Pinpoint the cell where the given text exists, returning its (X, Y) midpoint coordinate. 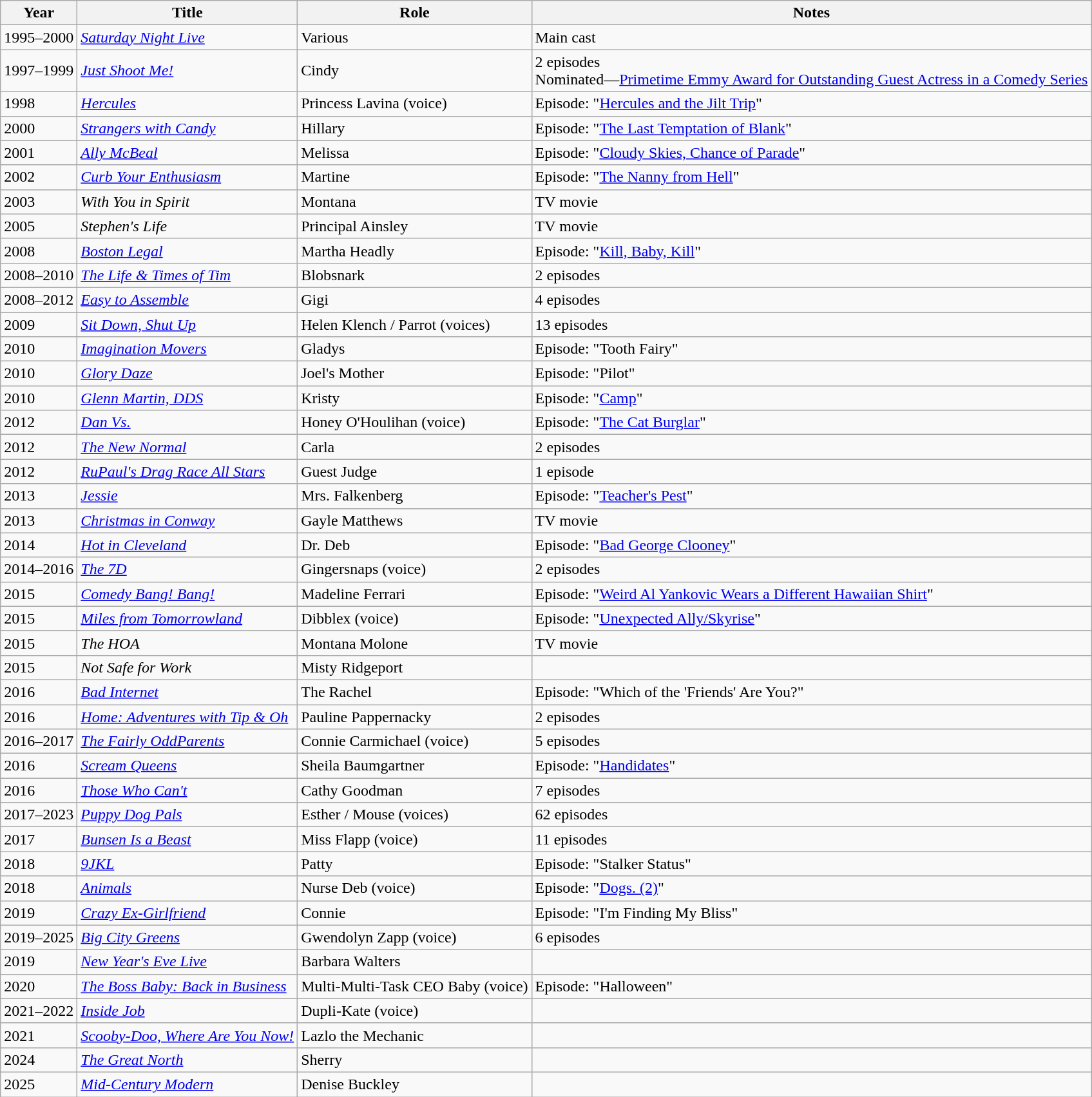
2021–2022 (39, 1011)
Gigi (415, 300)
Episode: "Cloudy Skies, Chance of Parade" (812, 153)
Joel's Mother (415, 374)
1997–1999 (39, 71)
Curb Your Enthusiasm (187, 177)
Imagination Movers (187, 349)
Nurse Deb (voice) (415, 888)
11 episodes (812, 839)
Helen Klench / Parrot (voices) (415, 324)
9JKL (187, 864)
The Rachel (415, 692)
Episode: "Stalker Status" (812, 864)
Not Safe for Work (187, 667)
Connie Carmichael (voice) (415, 741)
Main cast (812, 37)
62 episodes (812, 815)
Animals (187, 888)
Episode: "Dogs. (2)" (812, 888)
Martha Headly (415, 251)
Sit Down, Shut Up (187, 324)
2003 (39, 202)
2002 (39, 177)
Denise Buckley (415, 1084)
Kristy (415, 398)
Home: Adventures with Tip & Oh (187, 717)
Year (39, 13)
2017–2023 (39, 815)
Martine (415, 177)
Miss Flapp (voice) (415, 839)
Episode: "The Last Temptation of Blank" (812, 128)
Principal Ainsley (415, 226)
Episode: "Which of the 'Friends' Are You?" (812, 692)
Ally McBeal (187, 153)
2014–2016 (39, 569)
Pauline Pappernacky (415, 717)
The New Normal (187, 447)
Madeline Ferrari (415, 594)
The Great North (187, 1060)
Gladys (415, 349)
Lazlo the Mechanic (415, 1035)
Misty Ridgeport (415, 667)
Various (415, 37)
Hillary (415, 128)
Episode: "Weird Al Yankovic Wears a Different Hawaiian Shirt" (812, 594)
Stephen's Life (187, 226)
New Year's Eve Live (187, 962)
Episode: "Bad George Clooney" (812, 545)
Scream Queens (187, 766)
Big City Greens (187, 937)
1 episode (812, 472)
Melissa (415, 153)
Gayle Matthews (415, 520)
Miles from Tomorrowland (187, 618)
Bad Internet (187, 692)
Mrs. Falkenberg (415, 496)
Just Shoot Me! (187, 71)
Cindy (415, 71)
2021 (39, 1035)
Glory Daze (187, 374)
Multi-Multi-Task CEO Baby (voice) (415, 986)
2016–2017 (39, 741)
Dan Vs. (187, 423)
2000 (39, 128)
2019–2025 (39, 937)
Princess Lavina (voice) (415, 104)
Episode: "Hercules and the Jilt Trip" (812, 104)
Saturday Night Live (187, 37)
2024 (39, 1060)
Episode: "The Nanny from Hell" (812, 177)
The Boss Baby: Back in Business (187, 986)
Glenn Martin, DDS (187, 398)
Strangers with Candy (187, 128)
2008–2010 (39, 275)
Inside Job (187, 1011)
1998 (39, 104)
Title (187, 13)
Those Who Can't (187, 790)
Gingersnaps (voice) (415, 569)
Episode: "Teacher's Pest" (812, 496)
Dr. Deb (415, 545)
Esther / Mouse (voices) (415, 815)
Montana Molone (415, 643)
Carla (415, 447)
Easy to Assemble (187, 300)
Christmas in Conway (187, 520)
Episode: "Unexpected Ally/Skyrise" (812, 618)
Bunsen Is a Beast (187, 839)
Barbara Walters (415, 962)
Blobsnark (415, 275)
Scooby-Doo, Where Are You Now! (187, 1035)
2008–2012 (39, 300)
Montana (415, 202)
2005 (39, 226)
The HOA (187, 643)
Boston Legal (187, 251)
2017 (39, 839)
Mid-Century Modern (187, 1084)
2009 (39, 324)
Sherry (415, 1060)
Episode: "Pilot" (812, 374)
Patty (415, 864)
Hot in Cleveland (187, 545)
Episode: "Handidates" (812, 766)
Role (415, 13)
6 episodes (812, 937)
Notes (812, 13)
Honey O'Houlihan (voice) (415, 423)
Episode: "Kill, Baby, Kill" (812, 251)
1995–2000 (39, 37)
Sheila Baumgartner (415, 766)
13 episodes (812, 324)
2 episodesNominated—Primetime Emmy Award for Outstanding Guest Actress in a Comedy Series (812, 71)
2025 (39, 1084)
Episode: "Halloween" (812, 986)
The Life & Times of Tim (187, 275)
Crazy Ex-Girlfriend (187, 913)
With You in Spirit (187, 202)
Connie (415, 913)
Episode: "The Cat Burglar" (812, 423)
2008 (39, 251)
Episode: "I'm Finding My Bliss" (812, 913)
Gwendolyn Zapp (voice) (415, 937)
Jessie (187, 496)
RuPaul's Drag Race All Stars (187, 472)
Hercules (187, 104)
4 episodes (812, 300)
Guest Judge (415, 472)
7 episodes (812, 790)
Cathy Goodman (415, 790)
2020 (39, 986)
Episode: "Camp" (812, 398)
The Fairly OddParents (187, 741)
2001 (39, 153)
Dibblex (voice) (415, 618)
Comedy Bang! Bang! (187, 594)
2014 (39, 545)
5 episodes (812, 741)
Dupli-Kate (voice) (415, 1011)
Episode: "Tooth Fairy" (812, 349)
The 7D (187, 569)
Puppy Dog Pals (187, 815)
